From the cell containing the given text, extract its center point as [X, Y] coordinate. 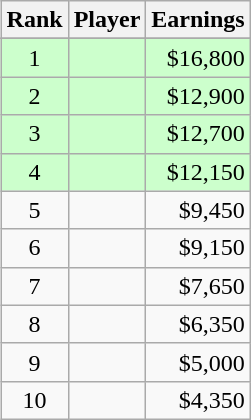
$6,350 [198, 324]
2 [34, 96]
10 [34, 400]
3 [34, 134]
$7,650 [198, 286]
Earnings [198, 20]
1 [34, 58]
4 [34, 172]
Player [107, 20]
$12,700 [198, 134]
$9,150 [198, 248]
$12,900 [198, 96]
$4,350 [198, 400]
9 [34, 362]
7 [34, 286]
$12,150 [198, 172]
Rank [34, 20]
6 [34, 248]
8 [34, 324]
5 [34, 210]
$9,450 [198, 210]
$5,000 [198, 362]
$16,800 [198, 58]
